Return the [X, Y] coordinate for the center point of the cell that contains the specified text.  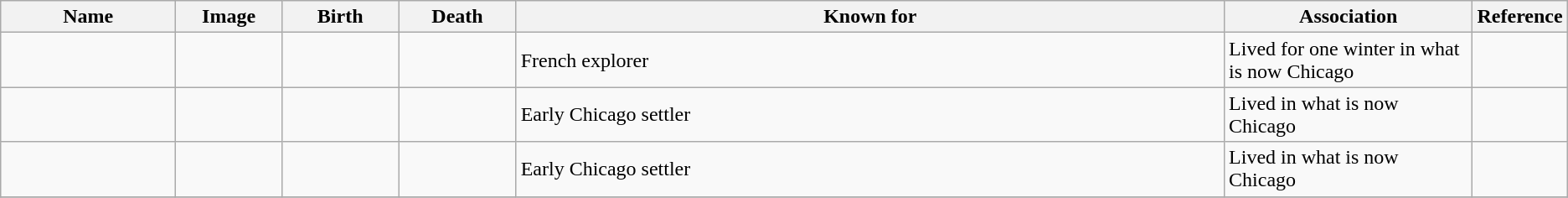
Name [89, 17]
French explorer [869, 60]
Image [230, 17]
Death [457, 17]
Lived for one winter in what is now Chicago [1349, 60]
Known for [869, 17]
Reference [1519, 17]
Birth [340, 17]
Association [1349, 17]
